Find where the given text appears and provide that cell's center as (x, y) coordinate. 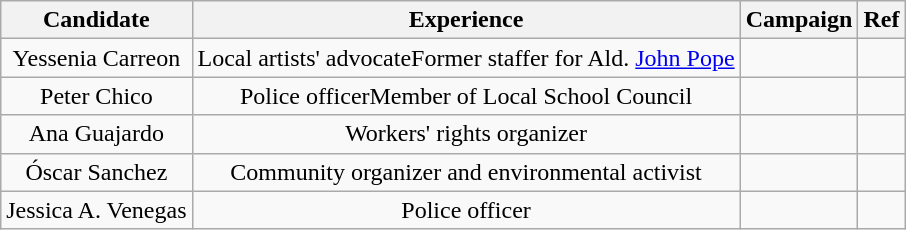
Jessica A. Venegas (96, 210)
Candidate (96, 20)
Yessenia Carreon (96, 58)
Peter Chico (96, 96)
Local artists' advocateFormer staffer for Ald. John Pope (466, 58)
Ref (882, 20)
Óscar Sanchez (96, 172)
Campaign (799, 20)
Ana Guajardo (96, 134)
Experience (466, 20)
Workers' rights organizer (466, 134)
Police officer (466, 210)
Police officerMember of Local School Council (466, 96)
Community organizer and environmental activist (466, 172)
